Capture the cell that displays the provided text and extract its (X, Y) central coordinate. 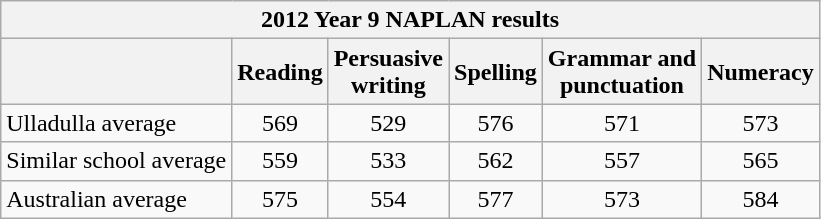
565 (761, 161)
Australian average (116, 199)
559 (280, 161)
Grammar andpunctuation (622, 72)
Spelling (496, 72)
Ulladulla average (116, 123)
571 (622, 123)
2012 Year 9 NAPLAN results (410, 20)
Reading (280, 72)
562 (496, 161)
569 (280, 123)
533 (388, 161)
557 (622, 161)
Persuasivewriting (388, 72)
584 (761, 199)
576 (496, 123)
554 (388, 199)
577 (496, 199)
575 (280, 199)
Numeracy (761, 72)
529 (388, 123)
Similar school average (116, 161)
